Search for the cell housing the specified text and yield its [X, Y] center coordinate. 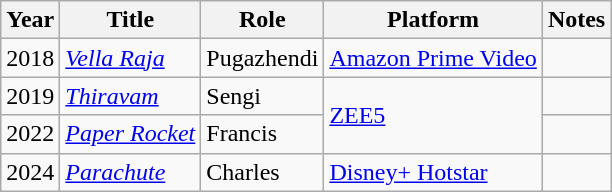
2018 [30, 58]
ZEE5 [433, 115]
Year [30, 20]
Vella Raja [130, 58]
Thiravam [130, 96]
Charles [262, 172]
Title [130, 20]
Francis [262, 134]
2024 [30, 172]
Paper Rocket [130, 134]
Role [262, 20]
2019 [30, 96]
Sengi [262, 96]
Platform [433, 20]
Notes [576, 20]
2022 [30, 134]
Parachute [130, 172]
Pugazhendi [262, 58]
Amazon Prime Video [433, 58]
Disney+ Hotstar [433, 172]
